Determine the [X, Y] coordinate at the center of the cell enclosing the given text.  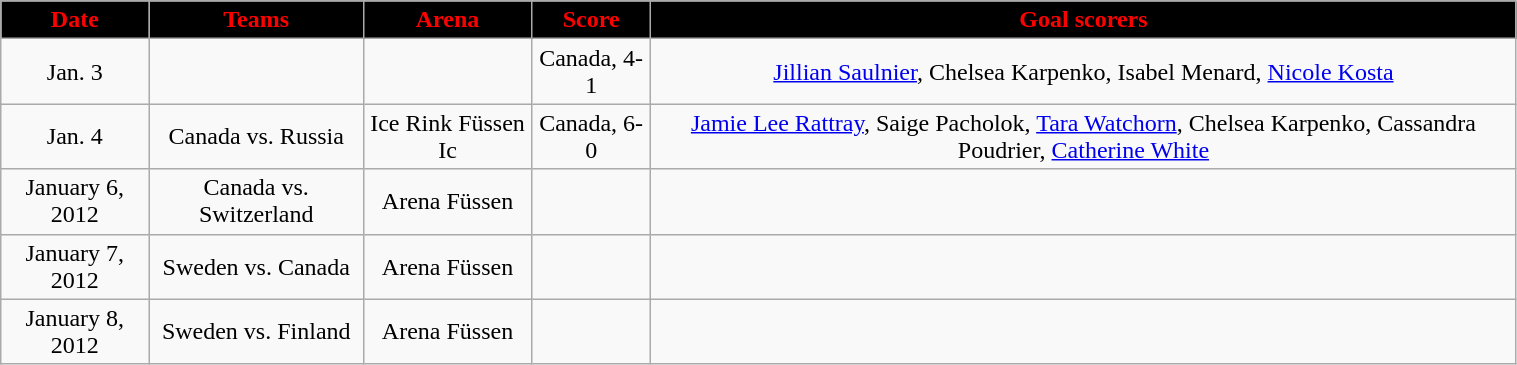
Jan. 4 [75, 136]
January 8, 2012 [75, 332]
Date [75, 20]
Canada, 6-0 [590, 136]
Arena [448, 20]
Jan. 3 [75, 72]
Canada, 4-1 [590, 72]
Jamie Lee Rattray, Saige Pacholok, Tara Watchorn, Chelsea Karpenko, Cassandra Poudrier, Catherine White [1084, 136]
Canada vs. Russia [256, 136]
Score [590, 20]
Canada vs. Switzerland [256, 202]
Teams [256, 20]
Ice Rink Füssen Ic [448, 136]
Sweden vs. Finland [256, 332]
Sweden vs. Canada [256, 266]
Goal scorers [1084, 20]
January 6, 2012 [75, 202]
Jillian Saulnier, Chelsea Karpenko, Isabel Menard, Nicole Kosta [1084, 72]
January 7, 2012 [75, 266]
